Return the [x, y] coordinate for the center point of the cell that contains the specified text.  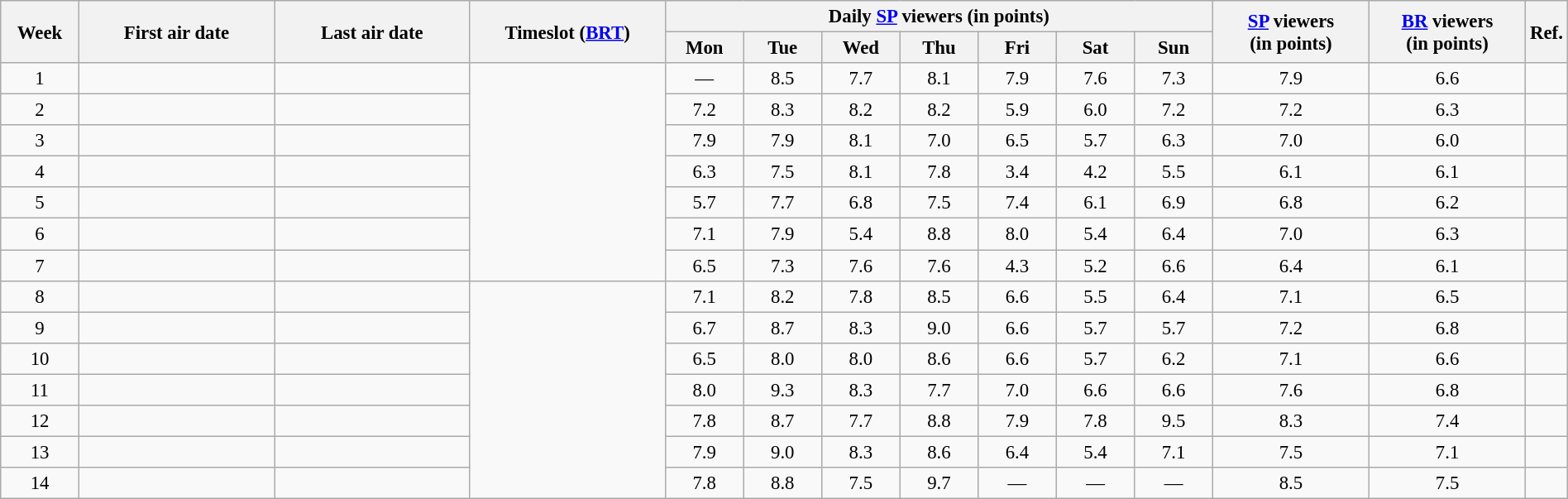
Thu [939, 48]
12 [40, 421]
Last air date [372, 31]
4.2 [1095, 172]
4.3 [1017, 266]
5 [40, 203]
13 [40, 452]
Week [40, 31]
6 [40, 234]
5.2 [1095, 266]
4 [40, 172]
9.5 [1174, 421]
Daily SP viewers (in points) [939, 17]
SP viewers(in points) [1290, 31]
2 [40, 110]
9.3 [782, 390]
Sun [1174, 48]
Tue [782, 48]
Sat [1095, 48]
1 [40, 79]
6.9 [1174, 203]
3.4 [1017, 172]
Wed [862, 48]
Timeslot (BRT) [567, 31]
9 [40, 328]
6.7 [705, 328]
7 [40, 266]
11 [40, 390]
14 [40, 483]
3 [40, 141]
8 [40, 296]
BR viewers(in points) [1447, 31]
5.9 [1017, 110]
Ref. [1546, 31]
10 [40, 358]
9.7 [939, 483]
Fri [1017, 48]
First air date [176, 31]
Mon [705, 48]
